Find where the given text appears and provide that cell's center as (X, Y) coordinate. 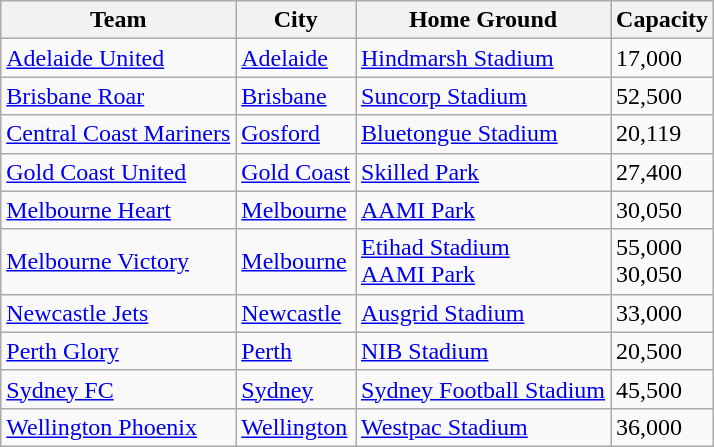
Gold Coast United (118, 172)
27,400 (662, 172)
20,119 (662, 134)
Sydney (296, 389)
Sydney FC (118, 389)
Bluetongue Stadium (484, 134)
36,000 (662, 427)
Melbourne Heart (118, 210)
Team (118, 20)
Wellington Phoenix (118, 427)
Adelaide United (118, 58)
Newcastle Jets (118, 313)
30,050 (662, 210)
Ausgrid Stadium (484, 313)
Perth (296, 351)
52,500 (662, 96)
Etihad StadiumAAMI Park (484, 262)
Gold Coast (296, 172)
Capacity (662, 20)
Westpac Stadium (484, 427)
33,000 (662, 313)
55,00030,050 (662, 262)
Sydney Football Stadium (484, 389)
Newcastle (296, 313)
Suncorp Stadium (484, 96)
NIB Stadium (484, 351)
Home Ground (484, 20)
Gosford (296, 134)
AAMI Park (484, 210)
Skilled Park (484, 172)
Brisbane (296, 96)
Hindmarsh Stadium (484, 58)
Central Coast Mariners (118, 134)
City (296, 20)
20,500 (662, 351)
45,500 (662, 389)
Wellington (296, 427)
Adelaide (296, 58)
17,000 (662, 58)
Brisbane Roar (118, 96)
Perth Glory (118, 351)
Melbourne Victory (118, 262)
